Capture the cell that displays the provided text and extract its (x, y) central coordinate. 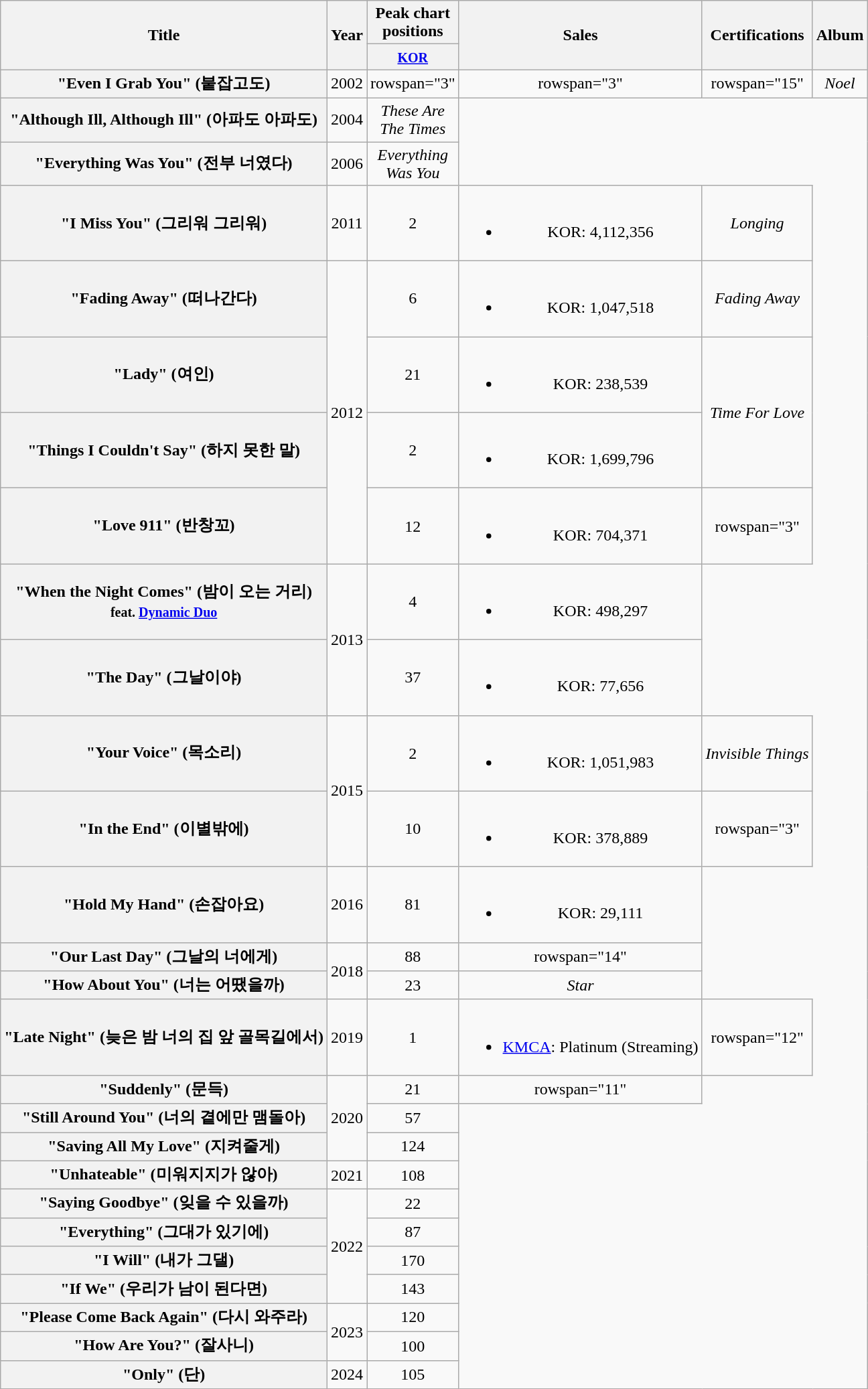
108 (413, 1175)
2024 (347, 1374)
2012 (347, 413)
"Please Come Back Again" (다시 와주라) (164, 1318)
2021 (347, 1175)
"Although Ill, Although Ill" (아파도 아파도) (164, 119)
22 (413, 1204)
2011 (347, 224)
"I Will" (내가 그댈) (164, 1260)
"How Are You?" (잘사니) (164, 1346)
rowspan="11" (580, 1089)
KOR: 1,047,518 (580, 299)
100 (413, 1346)
Noel (840, 84)
"Things I Couldn't Say" (하지 못한 말) (164, 450)
88 (413, 956)
81 (413, 904)
"Everything Was You" (전부 너였다) (164, 163)
2023 (347, 1331)
KMCA: Platinum (Streaming) (580, 1037)
12 (413, 526)
Fading Away (757, 299)
KOR: 1,699,796 (580, 450)
KOR: 238,539 (580, 375)
143 (413, 1289)
2015 (347, 791)
Certifications (757, 35)
"How About You" (너는 어땠을까) (164, 986)
KOR: 704,371 (580, 526)
These Are The Times (413, 119)
2016 (347, 904)
"In the End" (이별밖에) (164, 829)
87 (413, 1232)
"Saving All My Love" (지켜줄게) (164, 1147)
"Our Last Day" (그날의 너에게) (164, 956)
4 (413, 601)
Everything Was You (413, 163)
23 (413, 986)
KOR: 77,656 (580, 678)
rowspan="12" (757, 1037)
37 (413, 678)
rowspan="14" (580, 956)
"Fading Away" (떠나간다) (164, 299)
KOR: 378,889 (580, 829)
2002 (347, 84)
6 (413, 299)
"I Miss You" (그리워 그리워) (164, 224)
"When the Night Comes" (밤이 오는 거리)feat. Dynamic Duo (164, 601)
120 (413, 1318)
2018 (347, 971)
170 (413, 1260)
2006 (347, 163)
rowspan="15" (757, 84)
Title (164, 35)
KOR: 1,051,983 (580, 753)
Longing (757, 224)
"Late Night" (늦은 밤 너의 집 앞 골목길에서) (164, 1037)
"Unhateable" (미워지지가 않아) (164, 1175)
"Suddenly" (문득) (164, 1089)
KOR: 498,297 (580, 601)
Time For Love (757, 413)
"Everything" (그대가 있기에) (164, 1232)
57 (413, 1118)
2020 (347, 1118)
Star (580, 986)
2004 (347, 119)
"Saying Goodbye" (잊을 수 있을까) (164, 1204)
KOR: 4,112,356 (580, 224)
2013 (347, 640)
1 (413, 1037)
KOR: 29,111 (580, 904)
"Lady" (여인) (164, 375)
105 (413, 1374)
"Still Around You" (너의 곁에만 맴돌아) (164, 1118)
Invisible Things (757, 753)
KOR (413, 57)
10 (413, 829)
"Only" (단) (164, 1374)
Peak chart positions (413, 23)
"Love 911" (반창꼬) (164, 526)
Album (840, 35)
2019 (347, 1037)
"Even I Grab You" (붙잡고도) (164, 84)
"The Day" (그날이야) (164, 678)
"If We" (우리가 남이 된다면) (164, 1289)
"Hold My Hand" (손잡아요) (164, 904)
2022 (347, 1246)
124 (413, 1147)
Sales (580, 35)
Year (347, 35)
"Your Voice" (목소리) (164, 753)
